Return (x, y) of the center of cell containing provided text 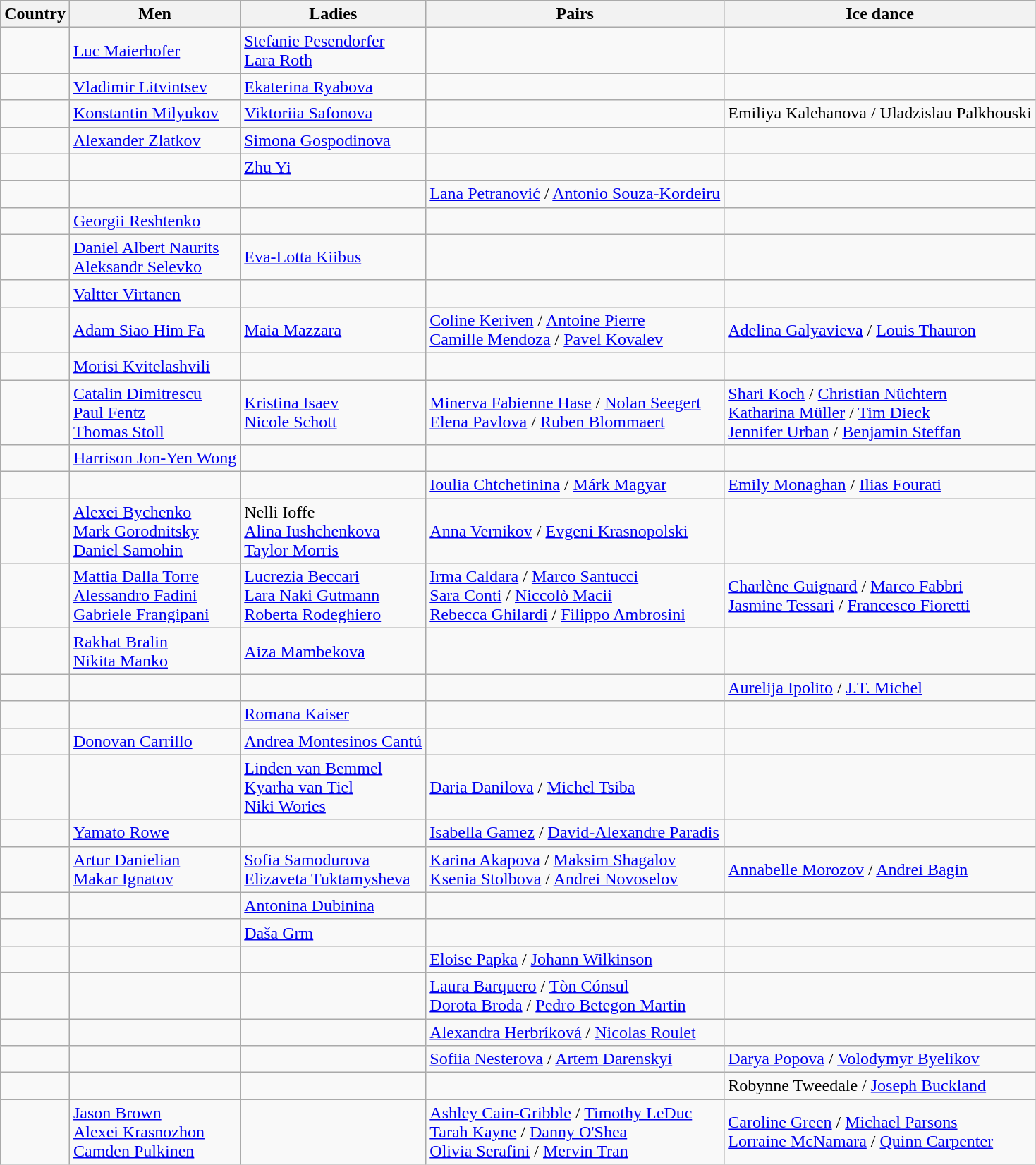
Harrison Jon-Yen Wong (154, 458)
Robynne Tweedale / Joseph Buckland (880, 1086)
Daša Grm (333, 932)
Konstantin Milyukov (154, 114)
Ladies (333, 14)
Daniel Albert Naurits Aleksandr Selevko (154, 257)
Morisi Kvitelashvili (154, 366)
Valtter Virtanen (154, 293)
Jason Brown Alexei Krasnozhon Camden Pulkinen (154, 1132)
Artur Danielian Makar Ignatov (154, 869)
Aiza Mambekova (333, 652)
Alexei Bychenko Mark Gorodnitsky Daniel Samohin (154, 531)
Adam Siao Him Fa (154, 330)
Shari Koch / Christian Nüchtern Katharina Müller / Tim Dieck Jennifer Urban / Benjamin Steffan (880, 412)
Kristina Isaev Nicole Schott (333, 412)
Alexander Zlatkov (154, 140)
Viktoriia Safonova (333, 114)
Mattia Dalla Torre Alessandro Fadini Gabriele Frangipani (154, 596)
Ice dance (880, 14)
Antonina Dubinina (333, 905)
Charlène Guignard / Marco Fabbri Jasmine Tessari / Francesco Fioretti (880, 596)
Darya Popova / Volodymyr Byelikov (880, 1059)
Georgii Reshtenko (154, 221)
Catalin Dimitrescu Paul Fentz Thomas Stoll (154, 412)
Maia Mazzara (333, 330)
Adelina Galyavieva / Louis Thauron (880, 330)
Men (154, 14)
Emiliya Kalehanova / Uladzislau Palkhouski (880, 114)
Aurelija Ipolito / J.T. Michel (880, 688)
Irma Caldara / Marco Santucci Sara Conti / Niccolò Macii Rebecca Ghilardi / Filippo Ambrosini (575, 596)
Zhu Yi (333, 167)
Caroline Green / Michael Parsons Lorraine McNamara / Quinn Carpenter (880, 1132)
Simona Gospodinova (333, 140)
Pairs (575, 14)
Romana Kaiser (333, 714)
Andrea Montesinos Cantú (333, 741)
Nelli Ioffe Alina Iushchenkova Taylor Morris (333, 531)
Coline Keriven / Antoine Pierre Camille Mendoza / Pavel Kovalev (575, 330)
Sofia Samodurova Elizaveta Tuktamysheva (333, 869)
Luc Maierhofer (154, 51)
Linden van Bemmel Kyarha van Tiel Niki Wories (333, 787)
Eloise Papka / Johann Wilkinson (575, 959)
Donovan Carrillo (154, 741)
Vladimir Litvintsev (154, 87)
Alexandra Herbríková / Nicolas Roulet (575, 1032)
Ashley Cain-Gribble / Timothy LeDuc Tarah Kayne / Danny O'Shea Olivia Serafini / Mervin Tran (575, 1132)
Anna Vernikov / Evgeni Krasnopolski (575, 531)
Sofiia Nesterova / Artem Darenskyi (575, 1059)
Ekaterina Ryabova (333, 87)
Emily Monaghan / Ilias Fourati (880, 485)
Lucrezia Beccari Lara Naki Gutmann Roberta Rodeghiero (333, 596)
Laura Barquero / Tòn Cónsul Dorota Broda / Pedro Betegon Martin (575, 996)
Yamato Rowe (154, 833)
Karina Akapova / Maksim Shagalov Ksenia Stolbova / Andrei Novoselov (575, 869)
Minerva Fabienne Hase / Nolan Seegert Elena Pavlova / Ruben Blommaert (575, 412)
Isabella Gamez / David-Alexandre Paradis (575, 833)
Lana Petranović / Antonio Souza-Kordeiru (575, 194)
Annabelle Morozov / Andrei Bagin (880, 869)
Daria Danilova / Michel Tsiba (575, 787)
Ioulia Chtchetinina / Márk Magyar (575, 485)
Rakhat Bralin Nikita Manko (154, 652)
Stefanie Pesendorfer Lara Roth (333, 51)
Eva-Lotta Kiibus (333, 257)
Country (35, 14)
